Output the (X, Y) coordinate of the center of the cell containing the given text.  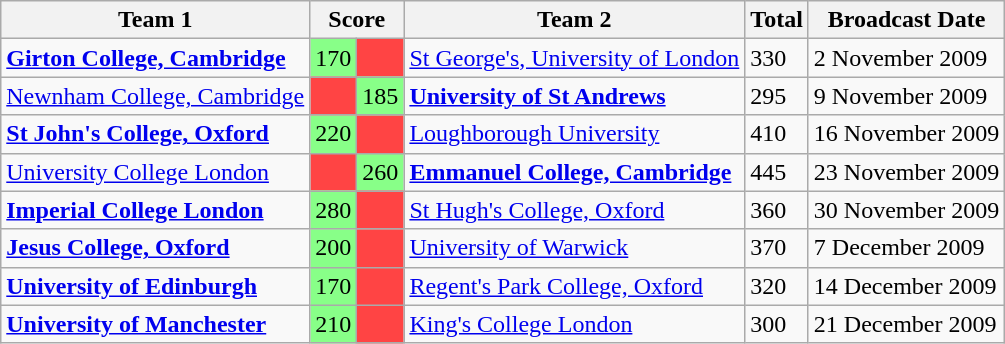
320 (777, 286)
Loughborough University (574, 134)
9 November 2009 (906, 96)
Newnham College, Cambridge (156, 96)
Jesus College, Oxford (156, 248)
Regent's Park College, Oxford (574, 286)
220 (334, 134)
University of Edinburgh (156, 286)
14 December 2009 (906, 286)
280 (334, 210)
410 (777, 134)
Score (357, 20)
Emmanuel College, Cambridge (574, 172)
360 (777, 210)
370 (777, 248)
2 November 2009 (906, 58)
185 (380, 96)
Team 2 (574, 20)
260 (380, 172)
330 (777, 58)
295 (777, 96)
St George's, University of London (574, 58)
University College London (156, 172)
200 (334, 248)
Team 1 (156, 20)
Total (777, 20)
30 November 2009 (906, 210)
445 (777, 172)
Girton College, Cambridge (156, 58)
St John's College, Oxford (156, 134)
King's College London (574, 324)
University of Manchester (156, 324)
21 December 2009 (906, 324)
16 November 2009 (906, 134)
210 (334, 324)
Broadcast Date (906, 20)
Imperial College London (156, 210)
University of Warwick (574, 248)
300 (777, 324)
7 December 2009 (906, 248)
23 November 2009 (906, 172)
St Hugh's College, Oxford (574, 210)
University of St Andrews (574, 96)
